Capture the cell that displays the provided text and extract its [x, y] central coordinate. 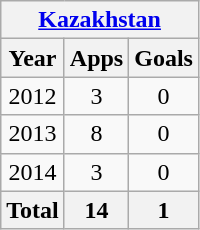
2012 [33, 96]
14 [96, 210]
1 [164, 210]
Kazakhstan [100, 20]
Total [33, 210]
2014 [33, 172]
Goals [164, 58]
8 [96, 134]
Apps [96, 58]
Year [33, 58]
2013 [33, 134]
